From the cell containing the given text, extract its center point as [x, y] coordinate. 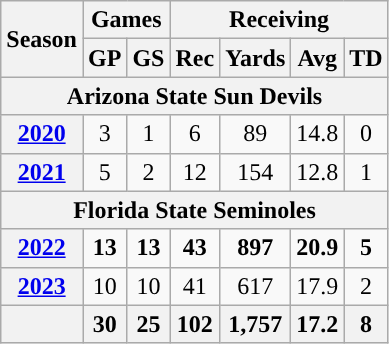
897 [256, 248]
41 [195, 286]
0 [366, 134]
Avg [318, 58]
12 [195, 172]
2020 [42, 134]
25 [148, 324]
102 [195, 324]
Arizona State Sun Devils [194, 96]
6 [195, 134]
43 [195, 248]
Receiving [279, 20]
GP [104, 58]
617 [256, 286]
20.9 [318, 248]
Yards [256, 58]
TD [366, 58]
1,757 [256, 324]
Season [42, 39]
8 [366, 324]
Florida State Seminoles [194, 210]
30 [104, 324]
Games [126, 20]
17.9 [318, 286]
Rec [195, 58]
12.8 [318, 172]
154 [256, 172]
3 [104, 134]
2022 [42, 248]
14.8 [318, 134]
89 [256, 134]
GS [148, 58]
2021 [42, 172]
17.2 [318, 324]
2023 [42, 286]
